Output the (x, y) coordinate of the center of the cell containing the given text.  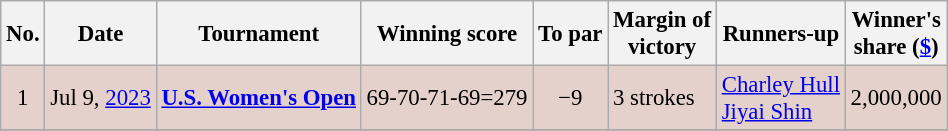
To par (570, 34)
No. (23, 34)
3 strokes (662, 98)
−9 (570, 98)
Runners-up (780, 34)
Date (100, 34)
Charley Hull Jiyai Shin (780, 98)
1 (23, 98)
Margin ofvictory (662, 34)
Tournament (258, 34)
69-70-71-69=279 (447, 98)
Jul 9, 2023 (100, 98)
2,000,000 (896, 98)
Winner'sshare ($) (896, 34)
U.S. Women's Open (258, 98)
Winning score (447, 34)
